Extract the [x, y] coordinate from the center of the cell holding the provided text.  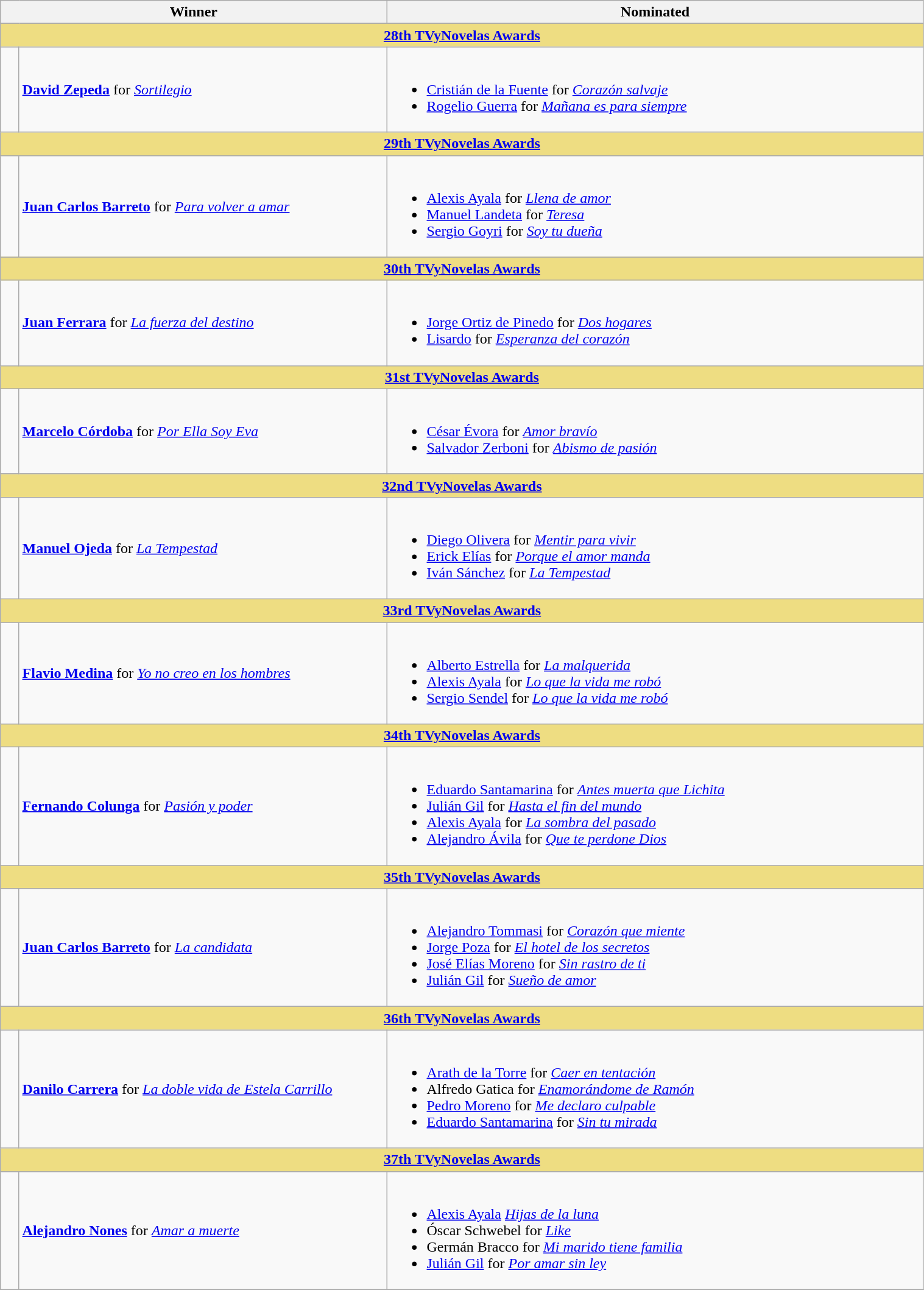
Alejandro Nones for Amar a muerte [203, 1230]
Juan Ferrara for La fuerza del destino [203, 323]
Diego Olivera for Mentir para vivirErick Elías for Porque el amor mandaIván Sánchez for La Tempestad [655, 548]
Cristián de la Fuente for Corazón salvajeRogelio Guerra for Mañana es para siempre [655, 90]
32nd TVyNovelas Awards [462, 485]
Juan Carlos Barreto for La candidata [203, 948]
Winner [194, 12]
34th TVyNovelas Awards [462, 736]
36th TVyNovelas Awards [462, 1018]
Juan Carlos Barreto for Para volver a amar [203, 206]
Jorge Ortiz de Pinedo for Dos hogaresLisardo for Esperanza del corazón [655, 323]
Alexis Ayala Hijas de la lunaÓscar Schwebel for LikeGermán Bracco for Mi marido tiene familiaJulián Gil for Por amar sin ley [655, 1230]
Nominated [655, 12]
Alejandro Tommasi for Corazón que mienteJorge Poza for El hotel de los secretosJosé Elías Moreno for Sin rastro de tiJulián Gil for Sueño de amor [655, 948]
Danilo Carrera for La doble vida de Estela Carrillo [203, 1089]
Marcelo Córdoba for Por Ella Soy Eva [203, 431]
Alberto Estrella for La malqueridaAlexis Ayala for Lo que la vida me robóSergio Sendel for Lo que la vida me robó [655, 674]
César Évora for Amor bravíoSalvador Zerboni for Abismo de pasión [655, 431]
28th TVyNovelas Awards [462, 35]
29th TVyNovelas Awards [462, 144]
Flavio Medina for Yo no creo en los hombres [203, 674]
33rd TVyNovelas Awards [462, 610]
Alexis Ayala for Llena de amorManuel Landeta for TeresaSergio Goyri for Soy tu dueña [655, 206]
David Zepeda for Sortilegio [203, 90]
37th TVyNovelas Awards [462, 1160]
Manuel Ojeda for La Tempestad [203, 548]
31st TVyNovelas Awards [462, 377]
Fernando Colunga for Pasión y poder [203, 806]
30th TVyNovelas Awards [462, 269]
35th TVyNovelas Awards [462, 877]
